Identify which cell holds the provided text, then report its (x, y) central coordinate. 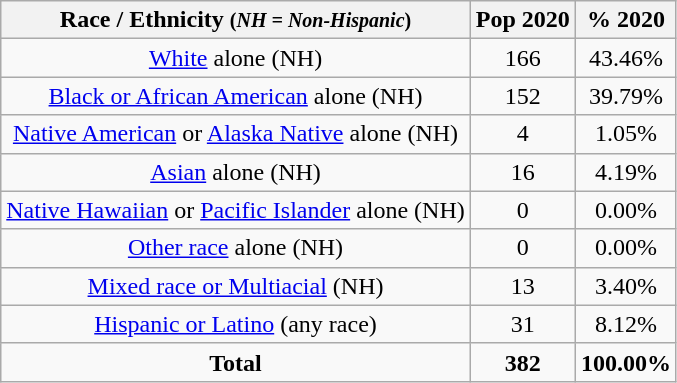
Mixed race or Multiacial (NH) (236, 286)
100.00% (626, 362)
Native Hawaiian or Pacific Islander alone (NH) (236, 210)
31 (522, 324)
Native American or Alaska Native alone (NH) (236, 134)
Hispanic or Latino (any race) (236, 324)
3.40% (626, 286)
152 (522, 96)
43.46% (626, 58)
White alone (NH) (236, 58)
Other race alone (NH) (236, 248)
8.12% (626, 324)
1.05% (626, 134)
13 (522, 286)
Race / Ethnicity (NH = Non-Hispanic) (236, 20)
39.79% (626, 96)
382 (522, 362)
% 2020 (626, 20)
16 (522, 172)
Asian alone (NH) (236, 172)
4.19% (626, 172)
4 (522, 134)
166 (522, 58)
Black or African American alone (NH) (236, 96)
Pop 2020 (522, 20)
Total (236, 362)
